Detect which cell encompasses the target text, then output its (x, y) center coordinate. 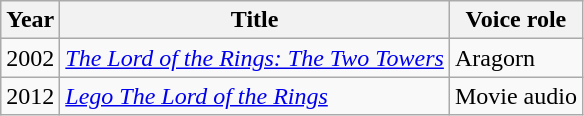
Voice role (516, 20)
Year (30, 20)
Lego The Lord of the Rings (255, 96)
2002 (30, 58)
The Lord of the Rings: The Two Towers (255, 58)
Aragorn (516, 58)
2012 (30, 96)
Title (255, 20)
Movie audio (516, 96)
